Return [X, Y] of the center of cell containing provided text 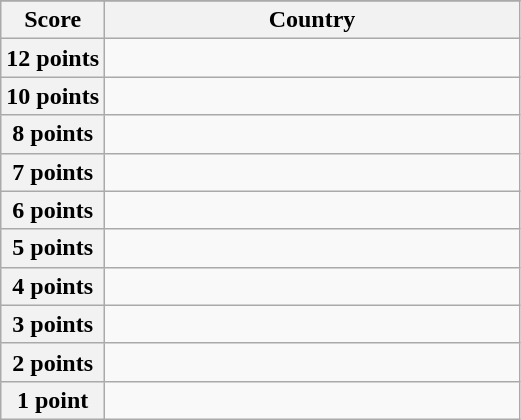
1 point [53, 400]
7 points [53, 172]
3 points [53, 324]
Country [312, 20]
10 points [53, 96]
4 points [53, 286]
8 points [53, 134]
12 points [53, 58]
Score [53, 20]
5 points [53, 248]
6 points [53, 210]
2 points [53, 362]
